Capture the cell that displays the provided text and extract its [x, y] central coordinate. 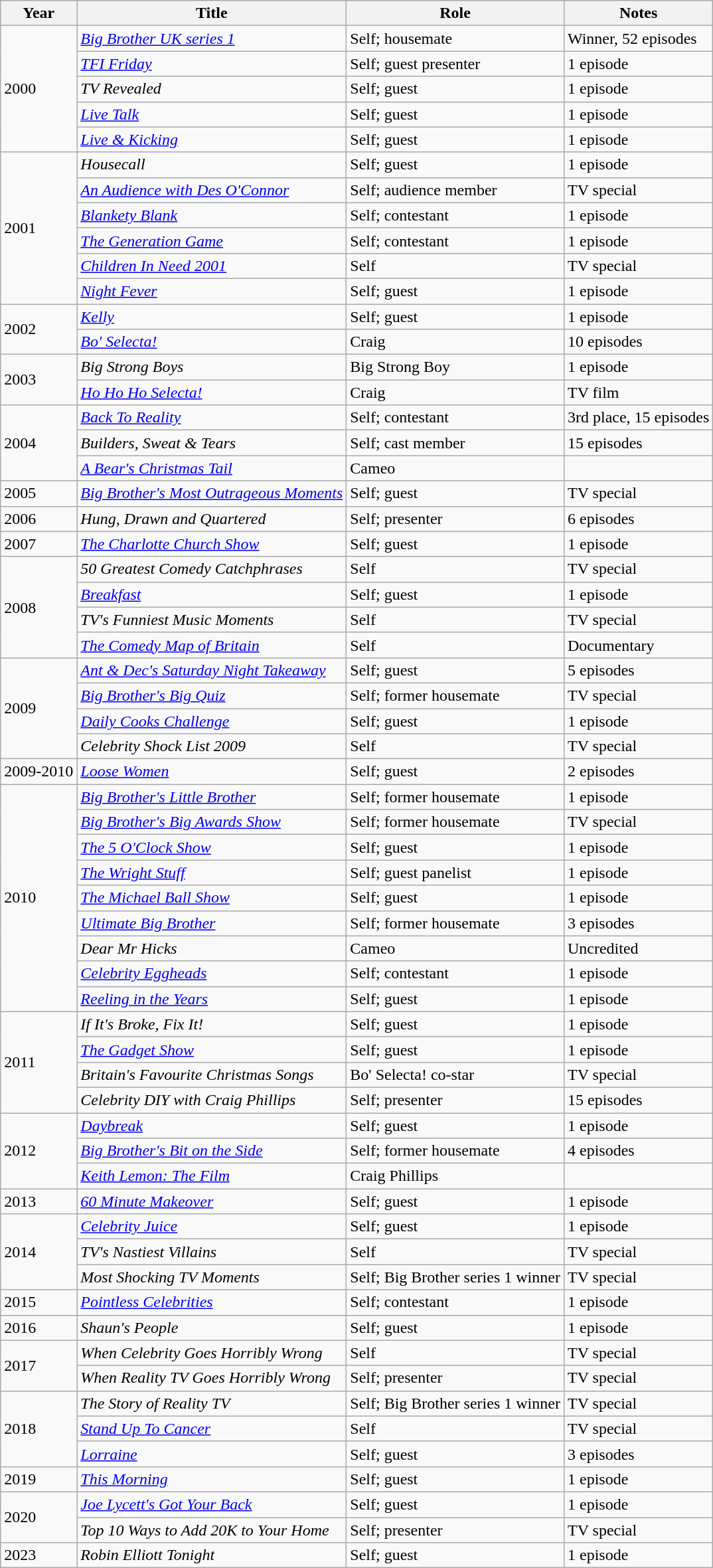
Builders, Sweat & Tears [212, 443]
Ant & Dec's Saturday Night Takeaway [212, 670]
2010 [39, 898]
Breakfast [212, 594]
Uncredited [638, 948]
2009-2010 [39, 772]
An Audience with Des O'Connor [212, 190]
2009 [39, 708]
Big Brother's Little Brother [212, 797]
Dear Mr Hicks [212, 948]
2015 [39, 1302]
Documentary [638, 645]
Winner, 52 episodes [638, 39]
The Michael Ball Show [212, 898]
TV film [638, 392]
2018 [39, 1429]
TV's Nastiest Villains [212, 1252]
Back To Reality [212, 418]
Ultimate Big Brother [212, 923]
The Generation Game [212, 240]
Craig Phillips [455, 1176]
Big Brother UK series 1 [212, 39]
Children In Need 2001 [212, 266]
Bo' Selecta! [212, 342]
Britain's Favourite Christmas Songs [212, 1075]
The Comedy Map of Britain [212, 645]
2005 [39, 493]
Big Brother's Big Awards Show [212, 822]
Kelly [212, 317]
2023 [39, 1555]
2007 [39, 544]
Bo' Selecta! co-star [455, 1075]
Lorraine [212, 1454]
This Morning [212, 1479]
Housecall [212, 165]
Live & Kicking [212, 139]
TFI Friday [212, 64]
Big Strong Boy [455, 367]
Self; guest panelist [455, 873]
Most Shocking TV Moments [212, 1277]
2006 [39, 519]
The Story of Reality TV [212, 1403]
Robin Elliott Tonight [212, 1555]
2001 [39, 228]
Role [455, 13]
Daily Cooks Challenge [212, 721]
Self; cast member [455, 443]
50 Greatest Comedy Catchphrases [212, 569]
Big Brother's Most Outrageous Moments [212, 493]
Ho Ho Ho Selecta! [212, 392]
6 episodes [638, 519]
Shaun's People [212, 1328]
2016 [39, 1328]
2011 [39, 1062]
Pointless Celebrities [212, 1302]
Hung, Drawn and Quartered [212, 519]
2014 [39, 1252]
When Reality TV Goes Horribly Wrong [212, 1378]
Daybreak [212, 1126]
The Charlotte Church Show [212, 544]
Self; housemate [455, 39]
2002 [39, 329]
TV Revealed [212, 89]
2000 [39, 89]
Keith Lemon: The Film [212, 1176]
TV's Funniest Music Moments [212, 620]
Live Talk [212, 114]
5 episodes [638, 670]
Reeling in the Years [212, 999]
The 5 O'Clock Show [212, 847]
Notes [638, 13]
Celebrity Shock List 2009 [212, 746]
2017 [39, 1365]
60 Minute Makeover [212, 1201]
Big Brother's Big Quiz [212, 695]
Big Strong Boys [212, 367]
The Wright Stuff [212, 873]
Big Brother's Bit on the Side [212, 1151]
Joe Lycett's Got Your Back [212, 1504]
2 episodes [638, 772]
The Gadget Show [212, 1049]
3rd place, 15 episodes [638, 418]
2012 [39, 1151]
Celebrity Eggheads [212, 974]
Year [39, 13]
If It's Broke, Fix It! [212, 1024]
2020 [39, 1517]
Loose Women [212, 772]
Night Fever [212, 291]
Stand Up To Cancer [212, 1429]
2013 [39, 1201]
Top 10 Ways to Add 20K to Your Home [212, 1529]
2004 [39, 443]
When Celebrity Goes Horribly Wrong [212, 1353]
2003 [39, 380]
2008 [39, 607]
Celebrity DIY with Craig Phillips [212, 1100]
A Bear's Christmas Tail [212, 468]
Self; audience member [455, 190]
4 episodes [638, 1151]
2019 [39, 1479]
10 episodes [638, 342]
Celebrity Juice [212, 1227]
Title [212, 13]
Self; guest presenter [455, 64]
Blankety Blank [212, 215]
